Detect which cell encompasses the target text, then output its (x, y) center coordinate. 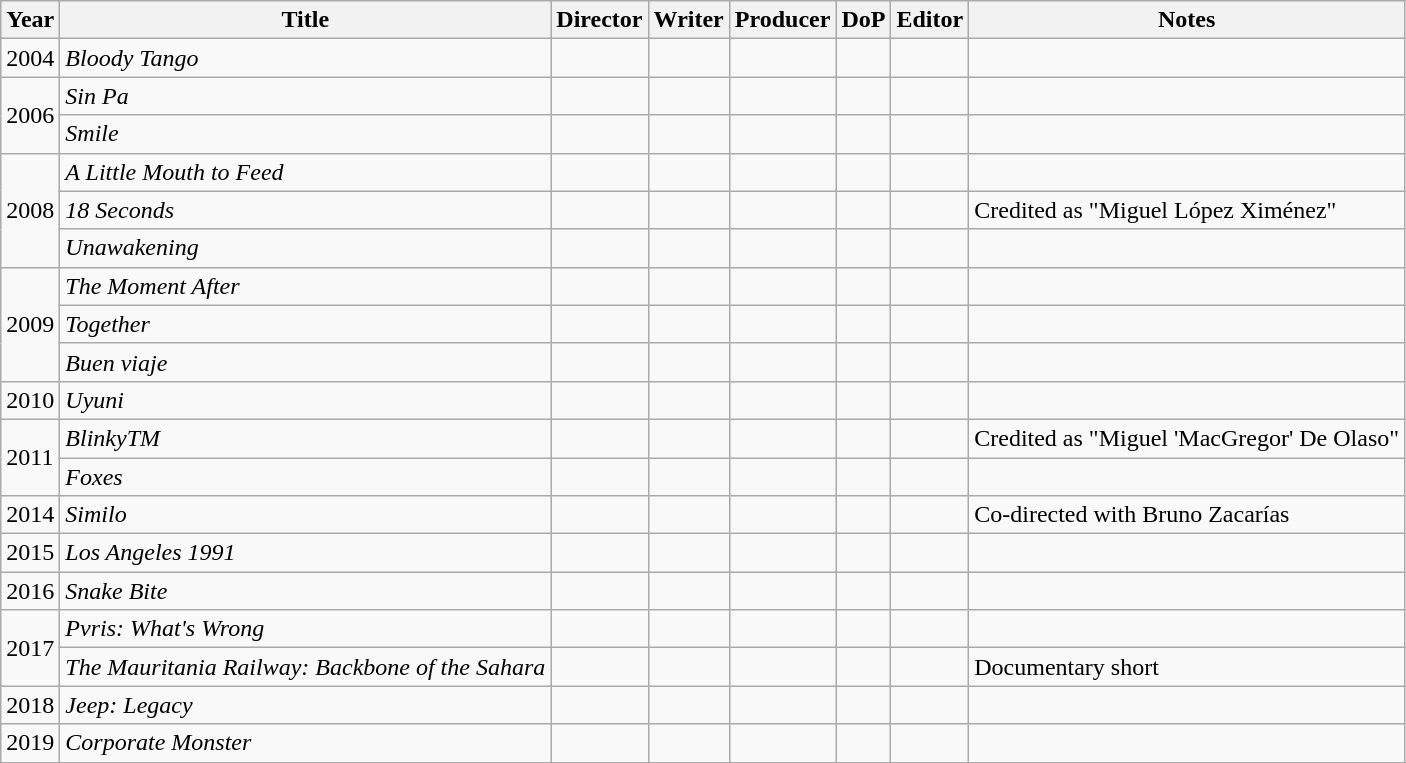
Foxes (306, 477)
2008 (30, 210)
2006 (30, 115)
Bloody Tango (306, 58)
Corporate Monster (306, 743)
Similo (306, 515)
Sin Pa (306, 96)
2019 (30, 743)
2010 (30, 400)
2014 (30, 515)
2017 (30, 648)
Producer (782, 20)
Buen viaje (306, 362)
A Little Mouth to Feed (306, 172)
DoP (864, 20)
2015 (30, 553)
18 Seconds (306, 210)
BlinkyTM (306, 438)
Documentary short (1187, 667)
Year (30, 20)
Uyuni (306, 400)
Jeep: Legacy (306, 705)
2004 (30, 58)
Smile (306, 134)
Notes (1187, 20)
Pvris: What's Wrong (306, 629)
Director (600, 20)
2011 (30, 457)
Credited as "Miguel 'MacGregor' De Olaso" (1187, 438)
The Mauritania Railway: Backbone of the Sahara (306, 667)
Co-directed with Bruno Zacarías (1187, 515)
Credited as "Miguel López Ximénez" (1187, 210)
2018 (30, 705)
Editor (930, 20)
The Moment After (306, 286)
Los Angeles 1991 (306, 553)
2009 (30, 324)
Writer (688, 20)
Together (306, 324)
Unawakening (306, 248)
Title (306, 20)
Snake Bite (306, 591)
2016 (30, 591)
